Pinpoint the cell where the given text exists, returning its (x, y) midpoint coordinate. 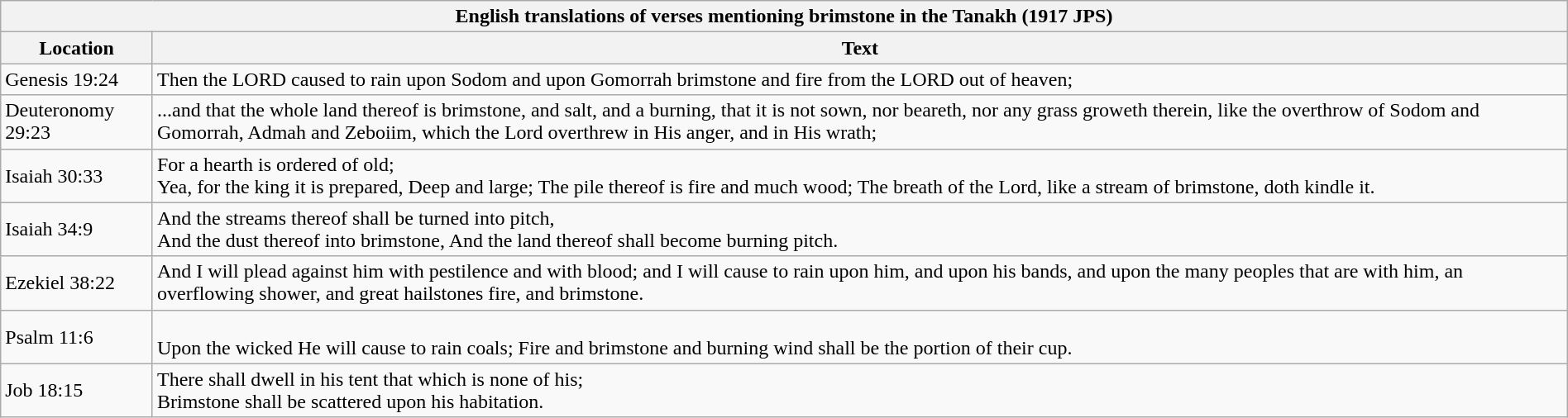
Isaiah 30:33 (77, 175)
Location (77, 48)
Then the LORD caused to rain upon Sodom and upon Gomorrah brimstone and fire from the LORD out of heaven; (860, 79)
Upon the wicked He will cause to rain coals; Fire and brimstone and burning wind shall be the portion of their cup. (860, 337)
And the streams thereof shall be turned into pitch,And the dust thereof into brimstone, And the land thereof shall become burning pitch. (860, 230)
Isaiah 34:9 (77, 230)
Psalm 11:6 (77, 337)
Genesis 19:24 (77, 79)
English translations of verses mentioning brimstone in the Tanakh (1917 JPS) (784, 17)
There shall dwell in his tent that which is none of his;Brimstone shall be scattered upon his habitation. (860, 390)
Text (860, 48)
Job 18:15 (77, 390)
Ezekiel 38:22 (77, 283)
Deuteronomy 29:23 (77, 122)
